Provide the (X, Y) coordinate of the cell's center where the given text is located.  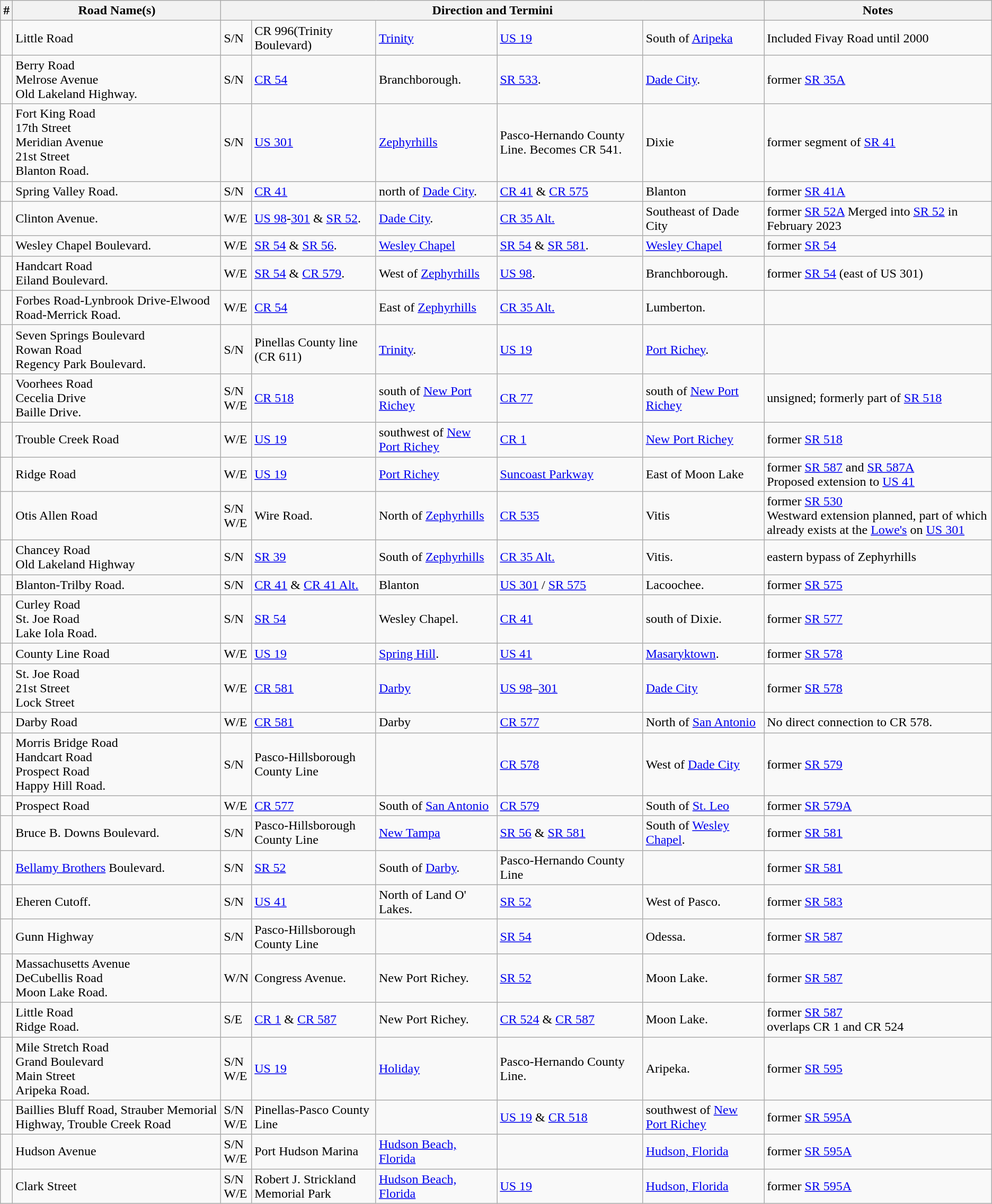
US 98-301 & SR 52. (314, 218)
Blanton-Trilby Road. (117, 585)
SR 54 & SR 581. (570, 246)
Eheren Cutoff. (117, 902)
CR 578 (570, 764)
Voorhees RoadCecelia DriveBaille Drive. (117, 398)
Berry RoadMelrose AvenueOld Lakeland Highway. (117, 79)
Aripeka. (703, 1069)
former SR 579A (878, 806)
West of Zephyrhills (436, 273)
Forbes Road-Lynbrook Drive-Elwood Road-Merrick Road. (117, 307)
Pasco-Hernando County Line. Becomes CR 541. (570, 142)
eastern bypass of Zephyrhills (878, 557)
New Tampa (436, 833)
Lumberton. (703, 307)
# (6, 11)
Holiday (436, 1069)
Port Hudson Marina (314, 1152)
US 98–301 (570, 688)
Little Road (117, 38)
former SR 579 (878, 764)
Hudson Avenue (117, 1152)
Pinellas-Pasco County Line (314, 1118)
SR 54 & SR 56. (314, 246)
Seven Springs BoulevardRowan RoadRegency Park Boulevard. (117, 349)
Included Fivay Road until 2000 (878, 38)
Masaryktown. (703, 654)
former SR 54 (east of US 301) (878, 273)
Suncoast Parkway (570, 474)
former SR 587 and SR 587AProposed extension to US 41 (878, 474)
Bellamy Brothers Boulevard. (117, 868)
North of San Antonio (703, 723)
Baillies Bluff Road, Strauber Memorial Highway, Trouble Creek Road (117, 1118)
SR 54 & CR 579. (314, 273)
Fort King Road17th StreetMeridian Avenue21st StreetBlanton Road. (117, 142)
W/N (236, 978)
S/E (236, 1019)
Vitis (703, 516)
Vitis. (703, 557)
US 19 & CR 518 (570, 1118)
County Line Road (117, 654)
former SR 54 (878, 246)
former SR 518 (878, 440)
CR 518 (314, 398)
Pasco-Hernando County Line. (570, 1069)
Wire Road. (314, 516)
CR 77 (570, 398)
Otis Allen Road (117, 516)
North of Land O' Lakes. (436, 902)
Dixie (703, 142)
New Port Richey (703, 440)
Wesley Chapel Boulevard. (117, 246)
Ridge Road (117, 474)
Pasco-Hernando County Line (570, 868)
West of Dade City (703, 764)
Congress Avenue. (314, 978)
Pinellas County line (CR 611) (314, 349)
Odessa. (703, 937)
Curley RoadSt. Joe RoadLake Iola Road. (117, 619)
Spring Valley Road. (117, 191)
CR 535 (570, 516)
US 301 / SR 575 (570, 585)
former SR 595 (878, 1069)
former segment of SR 41 (878, 142)
former SR 530Westward extension planned, part of which already exists at the Lowe's on US 301 (878, 516)
Spring Hill. (436, 654)
Port Richey (436, 474)
Trouble Creek Road (117, 440)
Trinity. (436, 349)
South of St. Leo (703, 806)
former SR 41A (878, 191)
south of Dixie. (703, 619)
Handcart RoadEiland Boulevard. (117, 273)
Dade City (703, 688)
Lacoochee. (703, 585)
CR 579 (570, 806)
US 98. (570, 273)
Chancey RoadOld Lakeland Highway (117, 557)
CR 1 & CR 587 (314, 1019)
South of Zephyrhills (436, 557)
Massachusetts AvenueDeCubellis RoadMoon Lake Road. (117, 978)
Zephyrhills (436, 142)
CR 41 & CR 41 Alt. (314, 585)
CR 996(Trinity Boulevard) (314, 38)
Notes (878, 11)
Trinity (436, 38)
SR 39 (314, 557)
former SR 52A Merged into SR 52 in February 2023 (878, 218)
East of Zephyrhills (436, 307)
North of Zephyrhills (436, 516)
north of Dade City. (436, 191)
West of Pasco. (703, 902)
CR 41 & CR 575 (570, 191)
Direction and Termini (493, 11)
St. Joe Road21st StreetLock Street (117, 688)
South of San Antonio (436, 806)
Gunn Highway (117, 937)
SR 533. (570, 79)
Wesley Chapel. (436, 619)
former SR 575 (878, 585)
CR 1 (570, 440)
Little RoadRidge Road. (117, 1019)
Southeast of Dade City (703, 218)
Port Richey. (703, 349)
Mile Stretch RoadGrand BoulevardMain StreetAripeka Road. (117, 1069)
US 301 (314, 142)
former SR 587overlaps CR 1 and CR 524 (878, 1019)
Clark Street (117, 1187)
Road Name(s) (117, 11)
Bruce B. Downs Boulevard. (117, 833)
SR 56 & SR 581 (570, 833)
Darby Road (117, 723)
Clinton Avenue. (117, 218)
CR 524 & CR 587 (570, 1019)
former SR 35A (878, 79)
Morris Bridge RoadHandcart RoadProspect RoadHappy Hill Road. (117, 764)
South of Darby. (436, 868)
South of Aripeka (703, 38)
East of Moon Lake (703, 474)
Prospect Road (117, 806)
former SR 577 (878, 619)
South of Wesley Chapel. (703, 833)
former SR 583 (878, 902)
No direct connection to CR 578. (878, 723)
Robert J. Strickland Memorial Park (314, 1187)
unsigned; formerly part of SR 518 (878, 398)
